Return (x, y) of the center of cell containing provided text 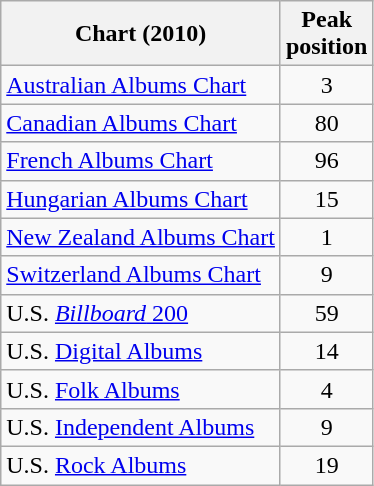
19 (326, 465)
Australian Albums Chart (141, 85)
U.S. Independent Albums (141, 427)
15 (326, 199)
French Albums Chart (141, 161)
59 (326, 313)
U.S. Billboard 200 (141, 313)
80 (326, 123)
U.S. Rock Albums (141, 465)
14 (326, 351)
New Zealand Albums Chart (141, 237)
96 (326, 161)
Hungarian Albums Chart (141, 199)
Canadian Albums Chart (141, 123)
U.S. Folk Albums (141, 389)
4 (326, 389)
Chart (2010) (141, 34)
1 (326, 237)
3 (326, 85)
Switzerland Albums Chart (141, 275)
U.S. Digital Albums (141, 351)
Peakposition (326, 34)
